Determine the (x, y) coordinate at the center of the cell enclosing the given text.  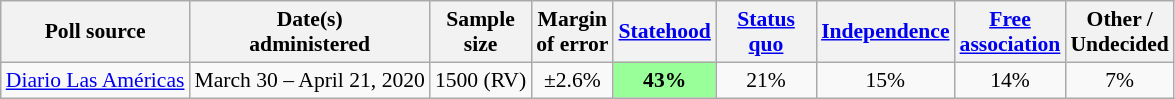
43% (664, 80)
March 30 – April 21, 2020 (310, 80)
21% (766, 80)
15% (885, 80)
1500 (RV) (480, 80)
7% (1119, 80)
14% (1010, 80)
Diario Las Américas (96, 80)
Samplesize (480, 32)
±2.6% (572, 80)
Other /Undecided (1119, 32)
Free association (1010, 32)
Poll source (96, 32)
Date(s)administered (310, 32)
Status quo (766, 32)
Independence (885, 32)
Statehood (664, 32)
Marginof error (572, 32)
